Search for the cell housing the specified text and yield its (x, y) center coordinate. 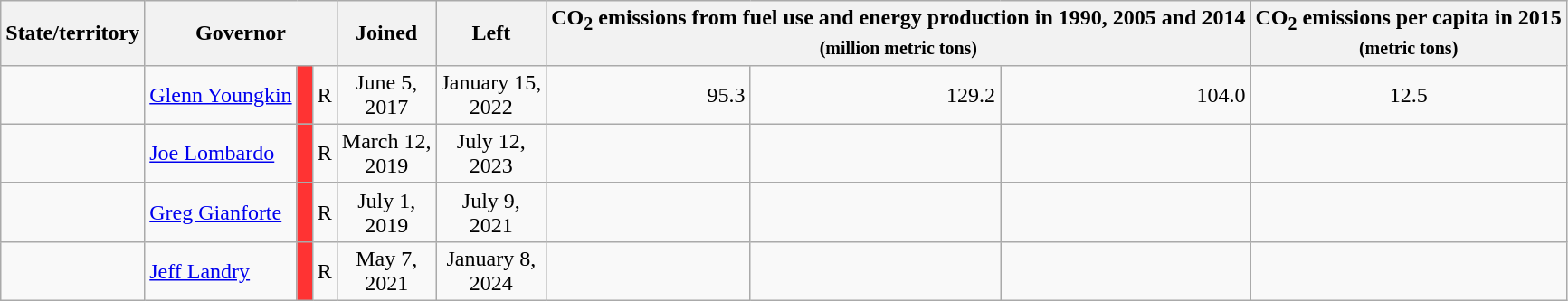
State/territory (72, 33)
CO2 emissions per capita in 2015(metric tons) (1408, 33)
95.3 (648, 94)
July 1,2019 (386, 212)
Jeff Landry (221, 271)
July 9,2021 (491, 212)
Left (491, 33)
Joined (386, 33)
12.5 (1408, 94)
Governor (241, 33)
Greg Gianforte (221, 212)
104.0 (1126, 94)
June 5,2017 (386, 94)
Glenn Youngkin (221, 94)
129.2 (875, 94)
January 15, 2022 (491, 94)
March 12,2019 (386, 154)
Joe Lombardo (221, 154)
January 8,2024 (491, 271)
July 12,2023 (491, 154)
CO2 emissions from fuel use and energy production in 1990, 2005 and 2014 (million metric tons) (898, 33)
May 7,2021 (386, 271)
